Detect which cell encompasses the target text, then output its (x, y) center coordinate. 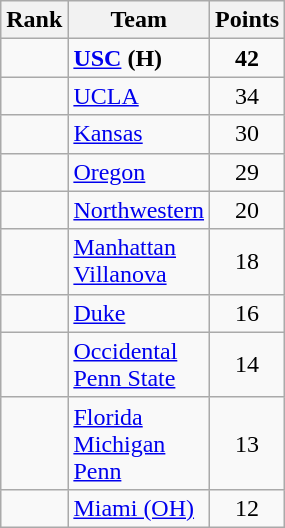
ManhattanVillanova (139, 262)
Duke (139, 313)
Rank (34, 20)
18 (248, 262)
Miami (OH) (139, 508)
UCLA (139, 96)
FloridaMichiganPenn (139, 443)
Team (139, 20)
42 (248, 58)
Points (248, 20)
OccidentalPenn State (139, 364)
30 (248, 134)
34 (248, 96)
Kansas (139, 134)
13 (248, 443)
16 (248, 313)
USC (H) (139, 58)
12 (248, 508)
20 (248, 210)
Oregon (139, 172)
29 (248, 172)
Northwestern (139, 210)
14 (248, 364)
